Identify which cell holds the provided text, then report its [x, y] central coordinate. 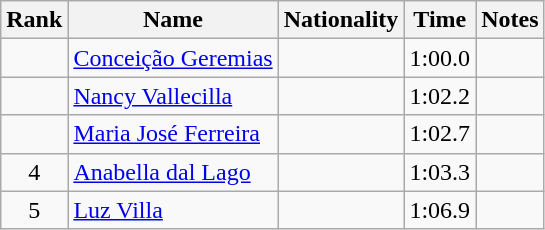
5 [34, 210]
1:02.2 [440, 96]
Notes [510, 20]
Name [173, 20]
1:00.0 [440, 58]
1:06.9 [440, 210]
Rank [34, 20]
Anabella dal Lago [173, 172]
Luz Villa [173, 210]
Maria José Ferreira [173, 134]
Nancy Vallecilla [173, 96]
1:03.3 [440, 172]
Conceição Geremias [173, 58]
Time [440, 20]
1:02.7 [440, 134]
Nationality [341, 20]
4 [34, 172]
